Return (X, Y) of the center of cell containing provided text 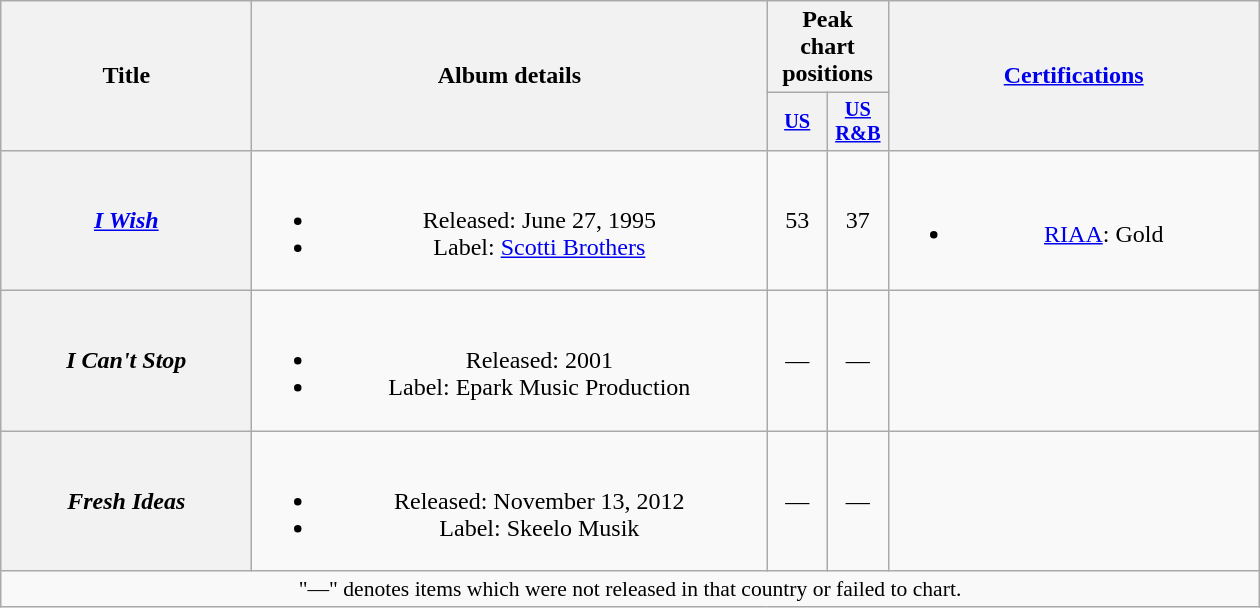
Title (126, 76)
Released: June 27, 1995Label: Scotti Brothers (510, 220)
I Wish (126, 220)
Album details (510, 76)
"—" denotes items which were not released in that country or failed to chart. (630, 589)
37 (858, 220)
53 (798, 220)
Fresh Ideas (126, 501)
Peak chart positions (828, 47)
Released: November 13, 2012Label: Skeelo Musik (510, 501)
I Can't Stop (126, 361)
Released: 2001Label: Epark Music Production (510, 361)
US (798, 122)
RIAA: Gold (1074, 220)
Certifications (1074, 76)
USR&B (858, 122)
